Capture the cell that displays the provided text and extract its [x, y] central coordinate. 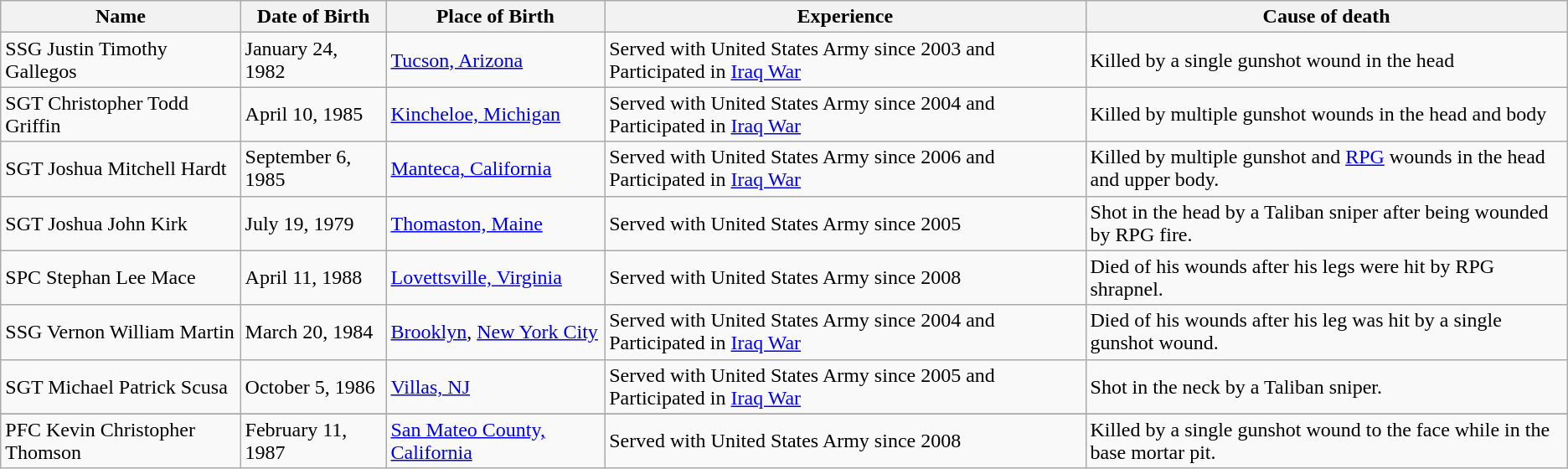
Date of Birth [313, 17]
Killed by multiple gunshot wounds in the head and body [1327, 114]
Name [121, 17]
March 20, 1984 [313, 332]
Manteca, California [496, 169]
SSG Justin Timothy Gallegos [121, 60]
Died of his wounds after his leg was hit by a single gunshot wound. [1327, 332]
SSG Vernon William Martin [121, 332]
Served with United States Army since 2005 and Participated in Iraq War [845, 387]
SGT Michael Patrick Scusa [121, 387]
Brooklyn, New York City [496, 332]
Villas, NJ [496, 387]
Killed by a single gunshot wound to the face while in the base mortar pit. [1327, 441]
San Mateo County, California [496, 441]
February 11, 1987 [313, 441]
Shot in the neck by a Taliban sniper. [1327, 387]
Served with United States Army since 2005 [845, 223]
Killed by a single gunshot wound in the head [1327, 60]
Lovettsville, Virginia [496, 278]
SPC Stephan Lee Mace [121, 278]
Served with United States Army since 2006 and Participated in Iraq War [845, 169]
Tucson, Arizona [496, 60]
Place of Birth [496, 17]
Thomaston, Maine [496, 223]
April 10, 1985 [313, 114]
January 24, 1982 [313, 60]
April 11, 1988 [313, 278]
October 5, 1986 [313, 387]
Died of his wounds after his legs were hit by RPG shrapnel. [1327, 278]
Shot in the head by a Taliban sniper after being wounded by RPG fire. [1327, 223]
September 6, 1985 [313, 169]
SGT Joshua Mitchell Hardt [121, 169]
Served with United States Army since 2003 and Participated in Iraq War [845, 60]
Kincheloe, Michigan [496, 114]
SGT Christopher Todd Griffin [121, 114]
PFC Kevin Christopher Thomson [121, 441]
July 19, 1979 [313, 223]
Experience [845, 17]
Killed by multiple gunshot and RPG wounds in the head and upper body. [1327, 169]
Cause of death [1327, 17]
SGT Joshua John Kirk [121, 223]
